Locate the cell with the specified text and output its (X, Y) center coordinate. 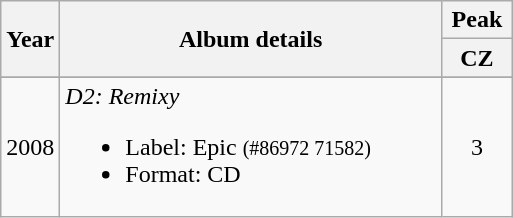
3 (476, 147)
Year (30, 39)
2008 (30, 147)
Album details (251, 39)
D2: RemixyLabel: Epic (#86972 71582)Format: CD (251, 147)
CZ (476, 58)
Peak (476, 20)
